Identify which cell holds the provided text, then report its (x, y) central coordinate. 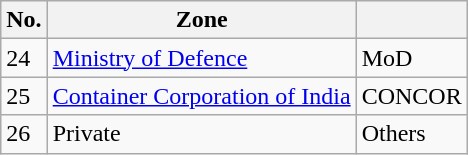
25 (24, 96)
CONCOR (412, 96)
Private (202, 134)
26 (24, 134)
Zone (202, 20)
No. (24, 20)
Ministry of Defence (202, 58)
Others (412, 134)
Container Corporation of India (202, 96)
24 (24, 58)
MoD (412, 58)
